Return [X, Y] of the center of cell containing provided text 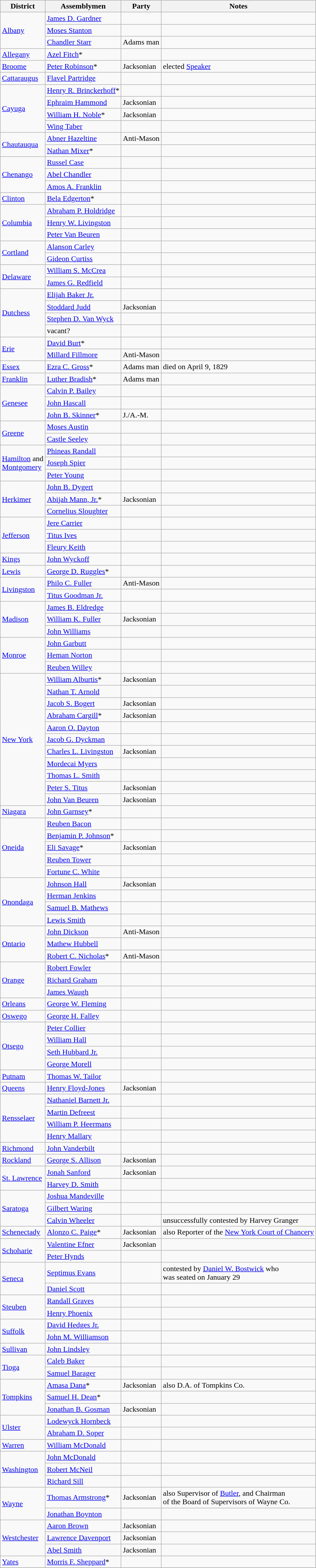
Sullivan [23, 1349]
Dutchess [23, 313]
Hamilton and Montgomery [23, 463]
Fleury Keith [83, 547]
Tompkins [23, 1397]
George S. Allison [83, 1160]
Cattaraugus [23, 78]
Madison [23, 619]
Seth Hubbard Jr. [83, 1052]
Robert Fowler [83, 968]
New York [23, 740]
Assemblymen [83, 6]
Cornelius Sloughter [83, 511]
Greene [23, 433]
Party [141, 6]
John Dickson [83, 932]
Oneida [23, 848]
Suffolk [23, 1331]
Titus Goodman Jr. [83, 595]
Joshua Mandeville [83, 1196]
Saratoga [23, 1208]
Johnson Hall [83, 884]
Russel Case [83, 163]
William K. Fuller [83, 619]
Cayuga [23, 108]
also Reporter of the New York Court of Chancery [239, 1232]
Jere Carrier [83, 523]
Wayne [23, 1503]
Gideon Curtiss [83, 259]
District [23, 6]
Chautauqua [23, 144]
Westchester [23, 1538]
Gilbert Waring [83, 1208]
Reuben Tower [83, 860]
also Supervisor of Butler, and Chairman of the Board of Supervisors of Wayne Co. [239, 1498]
Harvey D. Smith [83, 1184]
Clinton [23, 199]
unsuccessfully contested by Harvey Granger [239, 1220]
Delaware [23, 277]
Heman Norton [83, 655]
Richard Sill [83, 1481]
Benjamin P. Johnson* [83, 836]
Lewis [23, 571]
Morris F. Sheppard* [83, 1562]
Thomas Armstrong* [83, 1498]
St. Lawrence [23, 1178]
David Hedges Jr. [83, 1325]
Fortune C. White [83, 872]
Stoddard Judd [83, 307]
Rockland [23, 1160]
Yates [23, 1562]
Alanson Carley [83, 247]
David Burt* [83, 343]
Nathan Mixer* [83, 151]
Albany [23, 30]
Reuben Bacon [83, 824]
Thomas W. Tailor [83, 1076]
John Wyckoff [83, 559]
Peter S. Titus [83, 788]
Calvin Wheeler [83, 1220]
Thomas L. Smith [83, 776]
William S. McCrea [83, 271]
Nathan T. Arnold [83, 691]
Charles L. Livingston [83, 752]
Henry Mallary [83, 1136]
Lawrence Davenport [83, 1538]
John McDonald [83, 1457]
Warren [23, 1445]
vacant? [83, 331]
elected Speaker [239, 66]
John Garbutt [83, 643]
Notes [239, 6]
Franklin [23, 379]
Mathew Hubbell [83, 944]
Genesee [23, 403]
James G. Redfield [83, 283]
Moses Austin [83, 427]
Flavel Partridge [83, 78]
Queens [23, 1088]
Peter Van Beuren [83, 235]
also D.A. of Tompkins Co. [239, 1385]
Seneca [23, 1278]
Kings [23, 559]
William H. Noble* [83, 114]
Valentine Efner [83, 1244]
Niagara [23, 812]
Calvin P. Bailey [83, 391]
Broome [23, 66]
Alonzo C. Paige* [83, 1232]
Erie [23, 349]
Herkimer [23, 499]
Jacob S. Bogert [83, 703]
Essex [23, 367]
Stephen D. Van Wyck [83, 319]
Lodewyck Hornbeck [83, 1421]
Putnam [23, 1076]
James B. Eldredge [83, 607]
Aaron Brown [83, 1526]
Abel Chandler [83, 175]
Rensselaer [23, 1118]
John Lindsley [83, 1349]
Moses Stanton [83, 30]
Jacob G. Dyckman [83, 740]
Abner Hazeltine [83, 138]
Jonah Sanford [83, 1172]
Philo C. Fuller [83, 583]
Oswego [23, 1016]
Cortland [23, 253]
Columbia [23, 223]
Joseph Spier [83, 463]
Abraham D. Soper [83, 1433]
Orange [23, 980]
Otsego [23, 1046]
Henry R. Brinckerhoff* [83, 90]
Jefferson [23, 535]
Schoharie [23, 1250]
Amasa Dana* [83, 1385]
Randall Graves [83, 1301]
Richmond [23, 1148]
George Morell [83, 1064]
William Alburtis* [83, 679]
George W. Fleming [83, 1004]
Abel Smith [83, 1550]
Samuel H. Dean* [83, 1397]
Chenango [23, 175]
Robert C. Nicholas* [83, 956]
Ontario [23, 944]
John Vanderbilt [83, 1148]
Livingston [23, 589]
J./A.-M. [141, 415]
Nathaniel Barnett Jr. [83, 1100]
Castle Seeley [83, 439]
Millard Fillmore [83, 355]
Azel Fitch* [83, 54]
Henry Floyd-Jones [83, 1088]
Steuben [23, 1307]
Henry W. Livingston [83, 223]
Orleans [23, 1004]
Ephraim Hammond [83, 102]
John Van Beuren [83, 800]
George D. Ruggles* [83, 571]
John Garnsey* [83, 812]
Mordecai Myers [83, 764]
Caleb Baker [83, 1361]
Peter Young [83, 475]
William P. Heermans [83, 1124]
John B. Skinner* [83, 415]
Washington [23, 1469]
John Williams [83, 631]
contested by Daniel W. Bostwick who was seated on January 29 [239, 1273]
Amos A. Franklin [83, 187]
Richard Graham [83, 980]
Wing Taber [83, 126]
James D. Gardner [83, 18]
Henry Phoenix [83, 1313]
Phineas Randall [83, 451]
Abijah Mann, Jr.* [83, 499]
Tioga [23, 1367]
Luther Bradish* [83, 379]
John M. Williamson [83, 1337]
Samuel Barager [83, 1373]
Jonathan Boynton [83, 1514]
John B. Dygert [83, 487]
Samuel B. Mathews [83, 908]
Allegany [23, 54]
Lewis Smith [83, 920]
Ulster [23, 1427]
Elijah Baker Jr. [83, 295]
Septimus Evans [83, 1273]
James Waugh [83, 992]
Peter Robinson* [83, 66]
William McDonald [83, 1445]
George H. Falley [83, 1016]
Robert McNeil [83, 1469]
John Hascall [83, 403]
Chandler Starr [83, 42]
Reuben Willey [83, 667]
died on April 9, 1829 [239, 367]
Peter Collier [83, 1028]
Jonathan B. Gosman [83, 1409]
Ezra C. Gross* [83, 367]
Eli Savage* [83, 848]
Abraham P. Holdridge [83, 211]
Schenectady [23, 1232]
Titus Ives [83, 535]
William Hall [83, 1040]
Bela Edgerton* [83, 199]
Herman Jenkins [83, 896]
Daniel Scott [83, 1289]
Onondaga [23, 902]
Monroe [23, 655]
Martin Defreest [83, 1112]
Peter Hynds [83, 1256]
Abraham Cargill* [83, 715]
Aaron O. Dayton [83, 727]
